Locate the cell with the specified text and output its (X, Y) center coordinate. 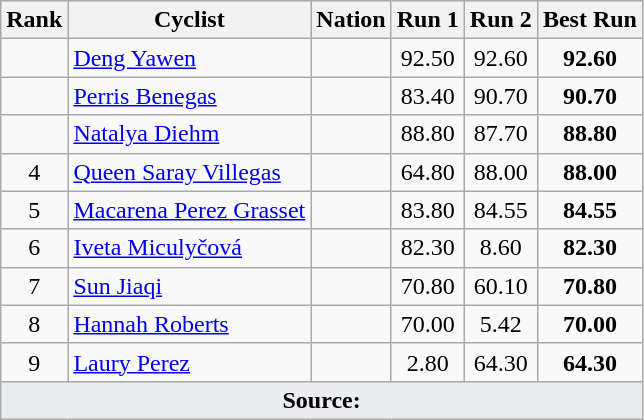
Queen Saray Villegas (190, 172)
8.60 (500, 248)
2.80 (428, 362)
60.10 (500, 286)
Run 2 (500, 20)
5 (34, 210)
7 (34, 286)
Sun Jiaqi (190, 286)
Perris Benegas (190, 96)
83.40 (428, 96)
Laury Perez (190, 362)
6 (34, 248)
92.50 (428, 58)
Cyclist (190, 20)
87.70 (500, 134)
Nation (351, 20)
Rank (34, 20)
8 (34, 324)
Iveta Miculyčová (190, 248)
9 (34, 362)
Best Run (590, 20)
4 (34, 172)
5.42 (500, 324)
83.80 (428, 210)
Natalya Diehm (190, 134)
Source: (322, 400)
64.80 (428, 172)
Hannah Roberts (190, 324)
Macarena Perez Grasset (190, 210)
Run 1 (428, 20)
Deng Yawen (190, 58)
